Find where the given text appears and provide that cell's center as [x, y] coordinate. 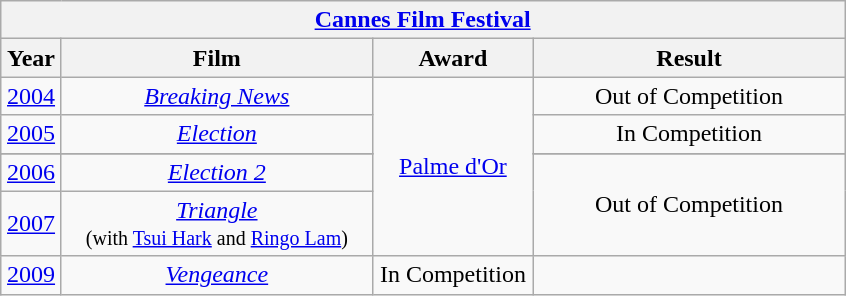
Cannes Film Festival [423, 20]
Triangle(with Tsui Hark and Ringo Lam) [216, 224]
Breaking News [216, 96]
2006 [32, 172]
Result [688, 58]
Election [216, 134]
2004 [32, 96]
Year [32, 58]
Palme d'Or [452, 166]
Film [216, 58]
Award [452, 58]
2005 [32, 134]
2007 [32, 224]
Vengeance [216, 275]
2009 [32, 275]
Election 2 [216, 172]
